Search for the cell housing the specified text and yield its (X, Y) center coordinate. 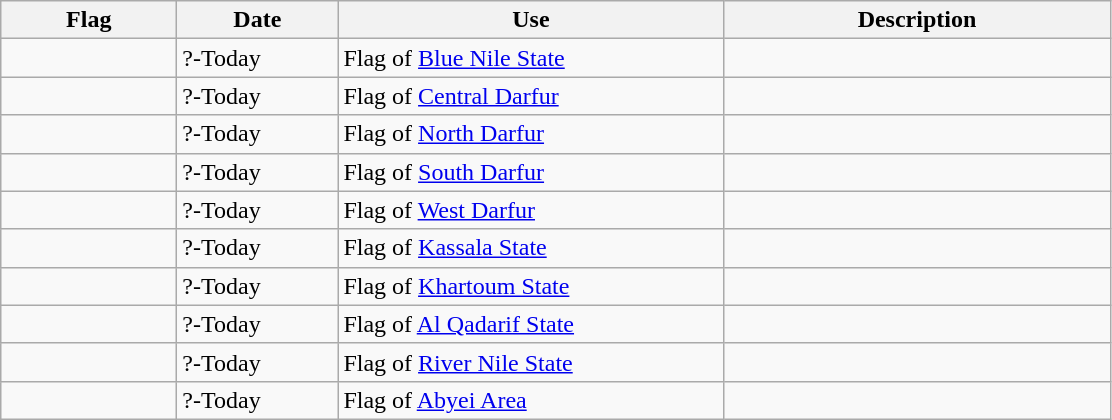
Flag of Al Qadarif State (531, 324)
Flag of Abyei Area (531, 400)
Flag of South Darfur (531, 172)
Date (258, 20)
Flag of Blue Nile State (531, 58)
Flag of North Darfur (531, 134)
Flag of Khartoum State (531, 286)
Use (531, 20)
Description (917, 20)
Flag of River Nile State (531, 362)
Flag of Kassala State (531, 248)
Flag of West Darfur (531, 210)
Flag of Central Darfur (531, 96)
Flag (89, 20)
